Detect which cell encompasses the target text, then output its [x, y] center coordinate. 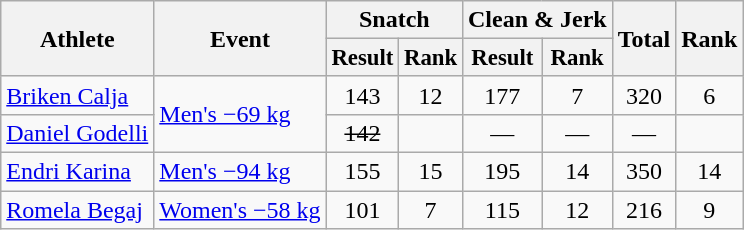
195 [502, 172]
Event [240, 39]
101 [362, 210]
Women's −58 kg [240, 210]
6 [710, 95]
9 [710, 210]
Daniel Godelli [78, 133]
Briken Calja [78, 95]
Athlete [78, 39]
Romela Begaj [78, 210]
320 [644, 95]
Men's −94 kg [240, 172]
115 [502, 210]
Snatch [394, 20]
350 [644, 172]
15 [431, 172]
143 [362, 95]
155 [362, 172]
216 [644, 210]
177 [502, 95]
Clean & Jerk [537, 20]
Total [644, 39]
142 [362, 133]
Men's −69 kg [240, 114]
Endri Karina [78, 172]
